Identify which cell holds the provided text, then report its [X, Y] central coordinate. 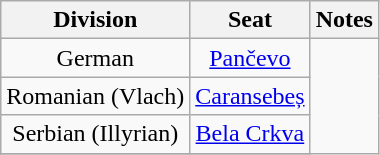
Division [96, 20]
Pančevo [250, 58]
Notes [344, 20]
Romanian (Vlach) [96, 96]
German [96, 58]
Seat [250, 20]
Serbian (Illyrian) [96, 134]
Caransebeș [250, 96]
Bela Crkva [250, 134]
